Identify which cell holds the provided text, then report its (X, Y) central coordinate. 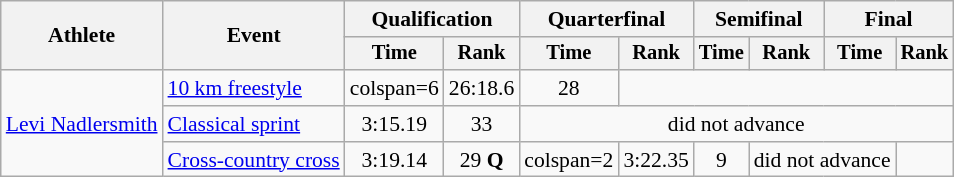
colspan=6 (394, 88)
33 (482, 124)
3:15.19 (394, 124)
Quarterfinal (606, 19)
Semifinal (759, 19)
Event (254, 36)
28 (568, 88)
Final (888, 19)
Qualification (432, 19)
did not advance (736, 124)
26:18.6 (482, 88)
10 km freestyle (254, 88)
Classical sprint (254, 124)
Levi Nadlersmith (82, 124)
Athlete (82, 36)
